Determine the [x, y] coordinate at the center of the cell enclosing the given text.  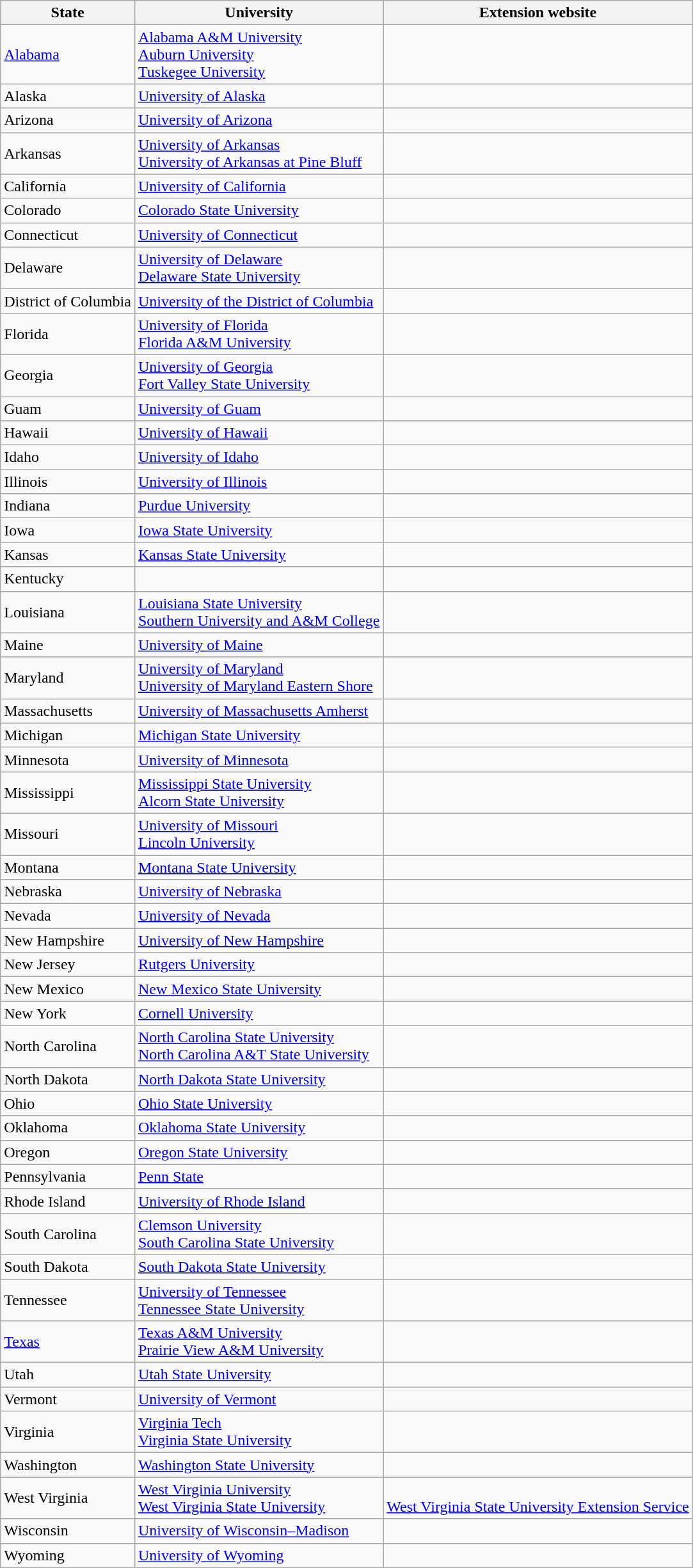
South Dakota [68, 1267]
Georgia [68, 375]
Wisconsin [68, 1531]
Kansas [68, 555]
Ohio [68, 1104]
Nebraska [68, 892]
Washington State University [259, 1465]
University of MarylandUniversity of Maryland Eastern Shore [259, 678]
New Jersey [68, 965]
University of GeorgiaFort Valley State University [259, 375]
University of ArkansasUniversity of Arkansas at Pine Bluff [259, 154]
Mississippi State UniversityAlcorn State University [259, 792]
State [68, 13]
Ohio State University [259, 1104]
Utah [68, 1375]
West Virginia State University Extension Service [538, 1498]
Kansas State University [259, 555]
West Virginia UniversityWest Virginia State University [259, 1498]
Michigan [68, 735]
University of California [259, 186]
Maryland [68, 678]
University of Hawaii [259, 433]
University of Nevada [259, 916]
Virginia [68, 1432]
Arizona [68, 120]
Iowa State University [259, 530]
New York [68, 1013]
Indiana [68, 506]
University of Massachusetts Amherst [259, 711]
University of Idaho [259, 457]
University of TennesseeTennessee State University [259, 1300]
Hawaii [68, 433]
Iowa [68, 530]
Alabama A&M UniversityAuburn UniversityTuskegee University [259, 54]
North Carolina [68, 1047]
University of MissouriLincoln University [259, 834]
South Carolina [68, 1233]
University of Wisconsin–Madison [259, 1531]
University of Connecticut [259, 235]
Montana [68, 867]
University of Illinois [259, 482]
Texas A&M UniversityPrairie View A&M University [259, 1342]
Pennsylvania [68, 1176]
University of the District of Columbia [259, 301]
Texas [68, 1342]
University of Guam [259, 409]
Mississippi [68, 792]
Colorado [68, 210]
Oregon State University [259, 1152]
Alabama [68, 54]
New Mexico State University [259, 989]
Clemson UniversitySouth Carolina State University [259, 1233]
Wyoming [68, 1555]
University of Arizona [259, 120]
University of Nebraska [259, 892]
Guam [68, 409]
Virginia TechVirginia State University [259, 1432]
North Dakota State University [259, 1079]
Extension website [538, 13]
Vermont [68, 1399]
Connecticut [68, 235]
Louisiana State UniversitySouthern University and A&M College [259, 612]
North Dakota [68, 1079]
Minnesota [68, 759]
Arkansas [68, 154]
Oklahoma [68, 1128]
Nevada [68, 916]
University of New Hampshire [259, 940]
North Carolina State UniversityNorth Carolina A&T State University [259, 1047]
University of Minnesota [259, 759]
University of Vermont [259, 1399]
Louisiana [68, 612]
Purdue University [259, 506]
University of Alaska [259, 96]
District of Columbia [68, 301]
Washington [68, 1465]
California [68, 186]
Cornell University [259, 1013]
Oregon [68, 1152]
Delaware [68, 267]
Idaho [68, 457]
University of Maine [259, 645]
Illinois [68, 482]
Rhode Island [68, 1201]
New Hampshire [68, 940]
Montana State University [259, 867]
Oklahoma State University [259, 1128]
Michigan State University [259, 735]
Utah State University [259, 1375]
Massachusetts [68, 711]
Tennessee [68, 1300]
Kentucky [68, 579]
University of Rhode Island [259, 1201]
Alaska [68, 96]
University of DelawareDelaware State University [259, 267]
New Mexico [68, 989]
University [259, 13]
University of FloridaFlorida A&M University [259, 334]
University of Wyoming [259, 1555]
South Dakota State University [259, 1267]
Florida [68, 334]
Missouri [68, 834]
Maine [68, 645]
Penn State [259, 1176]
Colorado State University [259, 210]
Rutgers University [259, 965]
West Virginia [68, 1498]
